Find where the given text appears and provide that cell's center as [x, y] coordinate. 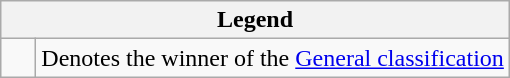
Legend [256, 20]
Denotes the winner of the General classification [273, 58]
